Return the [X, Y] coordinate for the center point of the cell that contains the specified text.  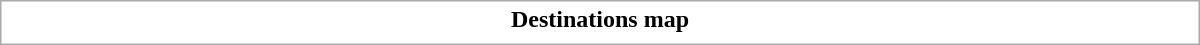
Destinations map [600, 19]
